Pinpoint the cell where the given text exists, returning its [X, Y] midpoint coordinate. 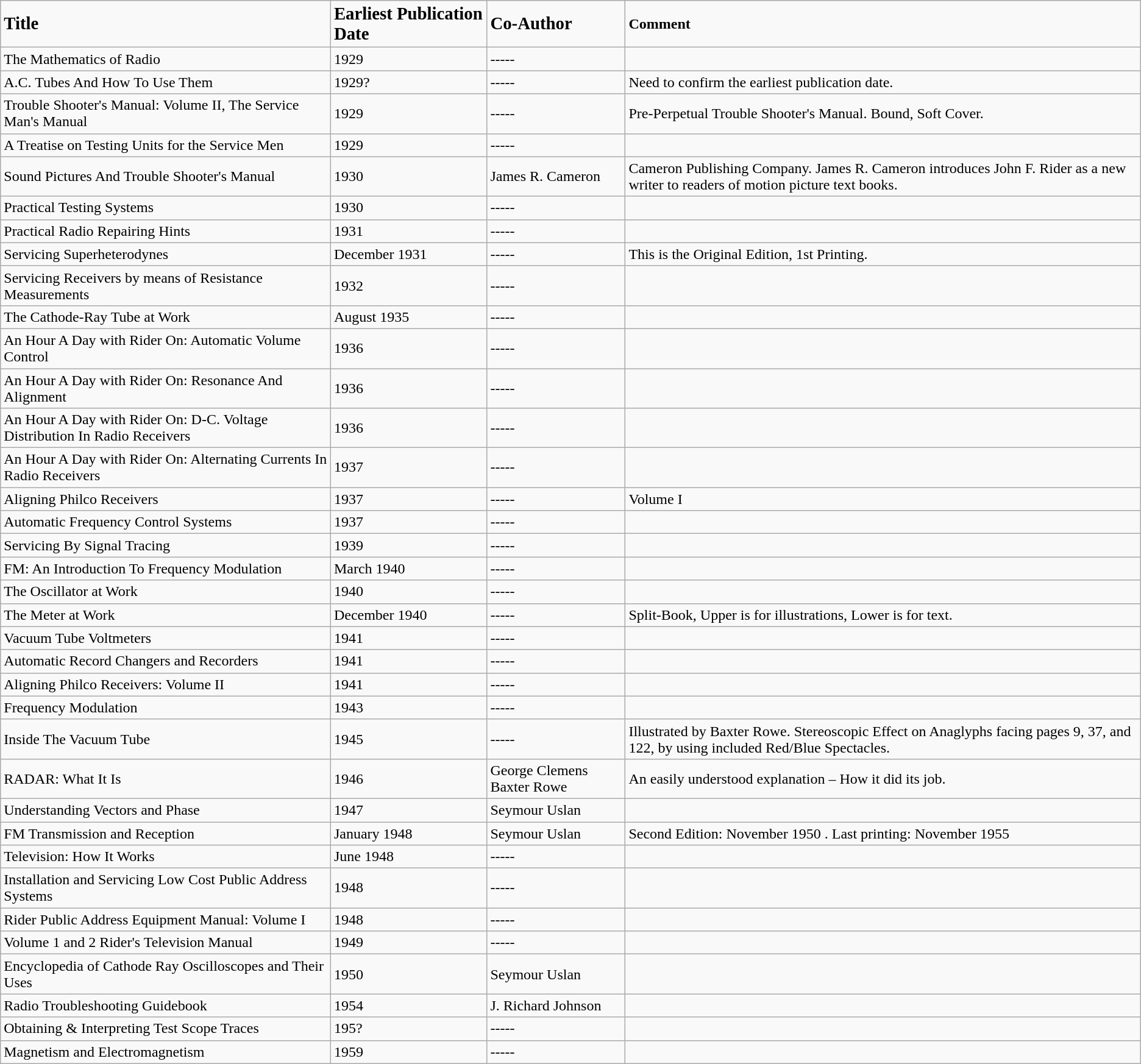
1945 [408, 739]
The Mathematics of Radio [166, 59]
An Hour A Day with Rider On: Automatic Volume Control [166, 349]
Pre-Perpetual Trouble Shooter's Manual. Bound, Soft Cover. [883, 113]
1939 [408, 545]
Servicing By Signal Tracing [166, 545]
Vacuum Tube Voltmeters [166, 638]
195? [408, 1029]
Illustrated by Baxter Rowe. Stereoscopic Effect on Anaglyphs facing pages 9, 37, and 122, by using included Red/Blue Spectacles. [883, 739]
Practical Radio Repairing Hints [166, 231]
Installation and Servicing Low Cost Public Address Systems [166, 888]
This is the Original Edition, 1st Printing. [883, 254]
Radio Troubleshooting Guidebook [166, 1005]
Sound Pictures And Trouble Shooter's Manual [166, 177]
1947 [408, 810]
Inside The Vacuum Tube [166, 739]
FM Transmission and Reception [166, 833]
Second Edition: November 1950 . Last printing: November 1955 [883, 833]
Split-Book, Upper is for illustrations, Lower is for text. [883, 615]
Rider Public Address Equipment Manual: Volume I [166, 920]
FM: An Introduction To Frequency Modulation [166, 569]
1946 [408, 779]
A.C. Tubes And How To Use Them [166, 82]
1954 [408, 1005]
Television: How It Works [166, 857]
Frequency Modulation [166, 708]
A Treatise on Testing Units for the Service Men [166, 145]
1940 [408, 592]
1931 [408, 231]
An Hour A Day with Rider On: Alternating Currents In Radio Receivers [166, 468]
Co-Author [556, 24]
An easily understood explanation – How it did its job. [883, 779]
The Meter at Work [166, 615]
Understanding Vectors and Phase [166, 810]
Aligning Philco Receivers [166, 499]
March 1940 [408, 569]
RADAR: What It Is [166, 779]
Encyclopedia of Cathode Ray Oscilloscopes and Their Uses [166, 974]
Volume 1 and 2 Rider's Television Manual [166, 943]
Need to confirm the earliest publication date. [883, 82]
Automatic Frequency Control Systems [166, 522]
The Oscillator at Work [166, 592]
Title [166, 24]
January 1948 [408, 833]
Comment [883, 24]
J. Richard Johnson [556, 1005]
An Hour A Day with Rider On: D-C. Voltage Distribution In Radio Receivers [166, 428]
Volume I [883, 499]
June 1948 [408, 857]
1949 [408, 943]
Cameron Publishing Company. James R. Cameron introduces John F. Rider as a new writer to readers of motion picture text books. [883, 177]
Obtaining & Interpreting Test Scope Traces [166, 1029]
1932 [408, 285]
1943 [408, 708]
George Clemens Baxter Rowe [556, 779]
Aligning Philco Receivers: Volume II [166, 684]
The Cathode-Ray Tube at Work [166, 317]
James R. Cameron [556, 177]
Servicing Superheterodynes [166, 254]
Earliest Publication Date [408, 24]
1929? [408, 82]
Practical Testing Systems [166, 208]
1950 [408, 974]
Magnetism and Electromagnetism [166, 1052]
December 1940 [408, 615]
Automatic Record Changers and Recorders [166, 661]
August 1935 [408, 317]
Servicing Receivers by means of Resistance Measurements [166, 285]
1959 [408, 1052]
Trouble Shooter's Manual: Volume II, The Service Man's Manual [166, 113]
An Hour A Day with Rider On: Resonance And Alignment [166, 388]
December 1931 [408, 254]
